Extract the [x, y] coordinate from the center of the cell holding the provided text.  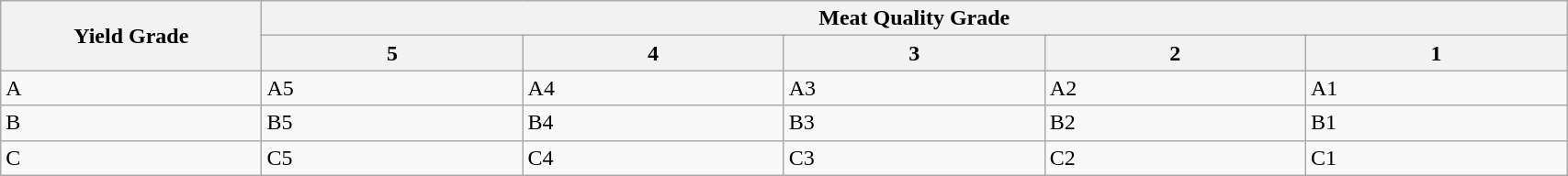
A4 [653, 88]
A1 [1436, 88]
B2 [1175, 123]
4 [653, 53]
2 [1175, 53]
A5 [392, 88]
B5 [392, 123]
1 [1436, 53]
C3 [914, 158]
C1 [1436, 158]
Yield Grade [131, 36]
A2 [1175, 88]
B4 [653, 123]
C5 [392, 158]
5 [392, 53]
B3 [914, 123]
3 [914, 53]
C [131, 158]
C4 [653, 158]
B [131, 123]
A3 [914, 88]
A [131, 88]
C2 [1175, 158]
B1 [1436, 123]
Meat Quality Grade [915, 18]
